Pinpoint the cell where the given text exists, returning its (X, Y) midpoint coordinate. 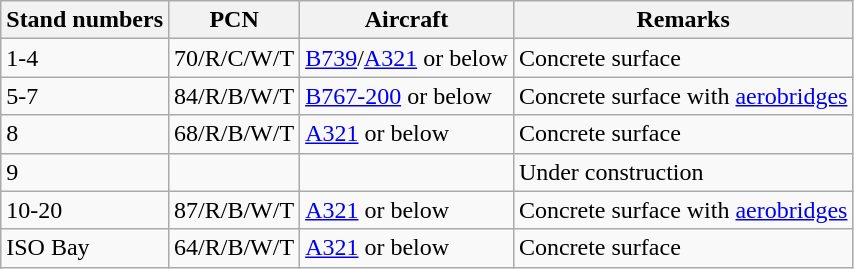
84/R/B/W/T (234, 96)
64/R/B/W/T (234, 248)
68/R/B/W/T (234, 134)
70/R/C/W/T (234, 58)
10-20 (85, 210)
B739/A321 or below (407, 58)
B767-200 or below (407, 96)
Under construction (683, 172)
9 (85, 172)
Remarks (683, 20)
ISO Bay (85, 248)
PCN (234, 20)
Stand numbers (85, 20)
Aircraft (407, 20)
1-4 (85, 58)
87/R/B/W/T (234, 210)
8 (85, 134)
5-7 (85, 96)
